Pinpoint the cell where the given text exists, returning its [X, Y] midpoint coordinate. 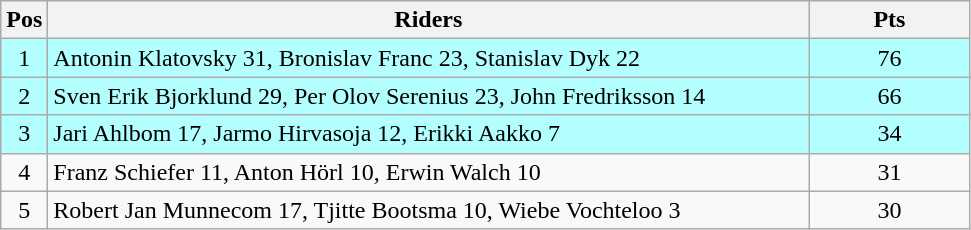
Sven Erik Bjorklund 29, Per Olov Serenius 23, John Fredriksson 14 [428, 96]
Antonin Klatovsky 31, Bronislav Franc 23, Stanislav Dyk 22 [428, 58]
Riders [428, 20]
2 [24, 96]
30 [890, 210]
Robert Jan Munnecom 17, Tjitte Bootsma 10, Wiebe Vochteloo 3 [428, 210]
34 [890, 134]
Jari Ahlbom 17, Jarmo Hirvasoja 12, Erikki Aakko 7 [428, 134]
Pos [24, 20]
76 [890, 58]
3 [24, 134]
5 [24, 210]
Pts [890, 20]
4 [24, 172]
66 [890, 96]
1 [24, 58]
31 [890, 172]
Franz Schiefer 11, Anton Hörl 10, Erwin Walch 10 [428, 172]
